Search for the cell housing the specified text and yield its [x, y] center coordinate. 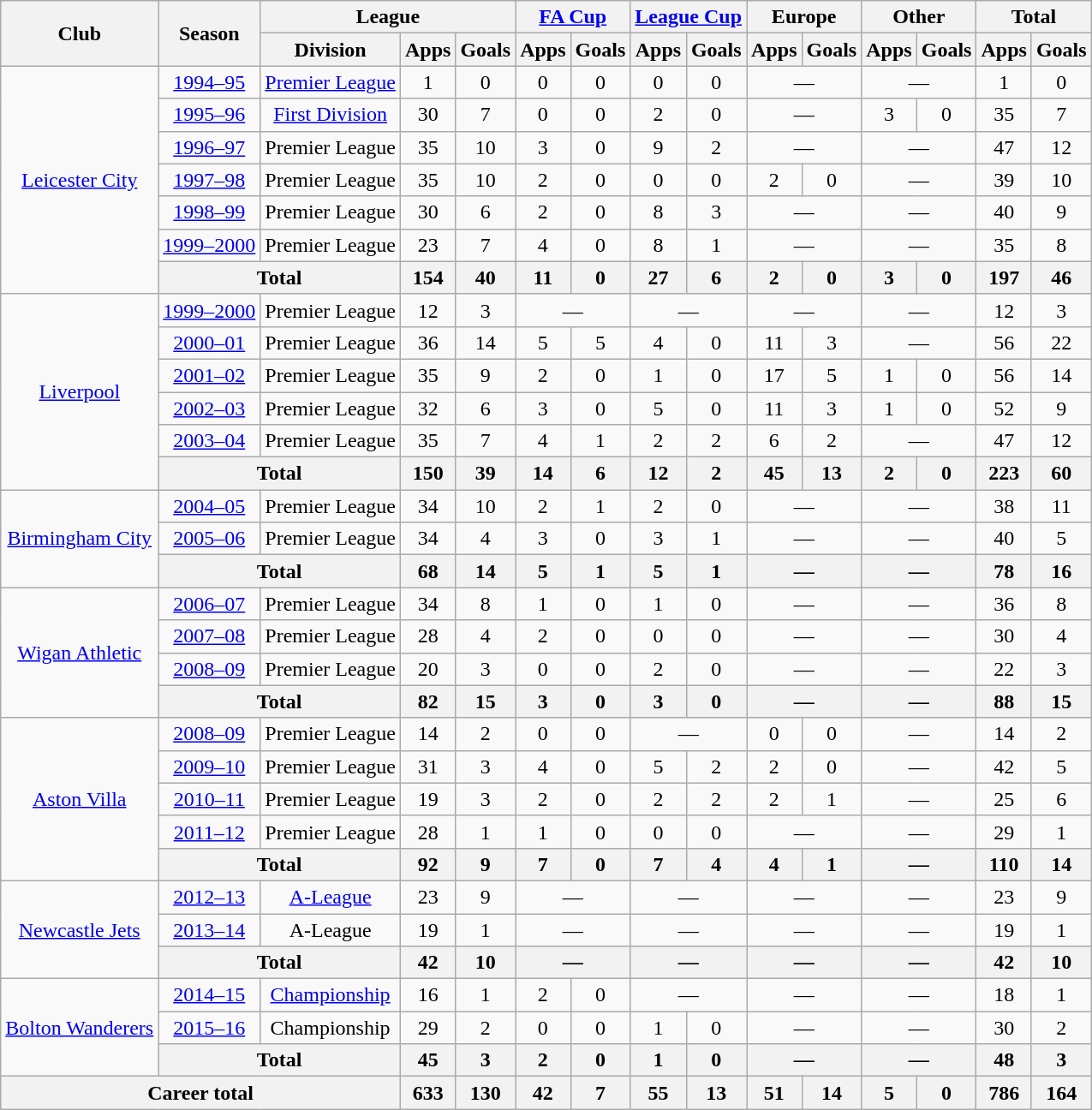
Wigan Athletic [80, 653]
1994–95 [209, 82]
2015–16 [209, 1028]
Leicester City [80, 180]
52 [1004, 409]
25 [1004, 799]
2003–04 [209, 441]
1997–98 [209, 180]
164 [1061, 1093]
110 [1004, 864]
2014–15 [209, 995]
Newcastle Jets [80, 929]
154 [427, 277]
88 [1004, 701]
1998–99 [209, 212]
1995–96 [209, 115]
Bolton Wanderers [80, 1028]
Birmingham City [80, 539]
1996–97 [209, 147]
18 [1004, 995]
Club [80, 33]
55 [658, 1093]
17 [774, 375]
130 [486, 1093]
Season [209, 33]
League Cup [689, 17]
20 [427, 669]
Other [919, 17]
38 [1004, 506]
2011–12 [209, 832]
223 [1004, 474]
2001–02 [209, 375]
150 [427, 474]
32 [427, 409]
Career total [200, 1093]
31 [427, 767]
27 [658, 277]
2002–03 [209, 409]
Division [331, 50]
2004–05 [209, 506]
68 [427, 571]
FA Cup [573, 17]
Aston Villa [80, 799]
Europe [804, 17]
82 [427, 701]
2005–06 [209, 539]
2013–14 [209, 929]
51 [774, 1093]
2009–10 [209, 767]
2000–01 [209, 343]
League [388, 17]
60 [1061, 474]
633 [427, 1093]
786 [1004, 1093]
2007–08 [209, 636]
Liverpool [80, 391]
2010–11 [209, 799]
48 [1004, 1060]
46 [1061, 277]
92 [427, 864]
197 [1004, 277]
First Division [331, 115]
2012–13 [209, 897]
2006–07 [209, 604]
78 [1004, 571]
